For the text-containing cell, return its midpoint in [x, y] coordinate format. 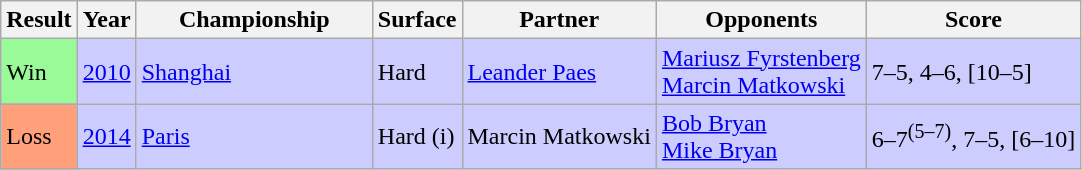
Hard (i) [417, 136]
Hard [417, 72]
Score [973, 20]
Bob Bryan Mike Bryan [761, 136]
Opponents [761, 20]
2014 [106, 136]
Surface [417, 20]
Paris [254, 136]
Shanghai [254, 72]
Partner [559, 20]
Marcin Matkowski [559, 136]
Win [39, 72]
6–7(5–7), 7–5, [6–10] [973, 136]
Mariusz Fyrstenberg Marcin Matkowski [761, 72]
7–5, 4–6, [10–5] [973, 72]
Loss [39, 136]
Leander Paes [559, 72]
2010 [106, 72]
Result [39, 20]
Year [106, 20]
Championship [254, 20]
